From the cell containing the given text, extract its center point as [x, y] coordinate. 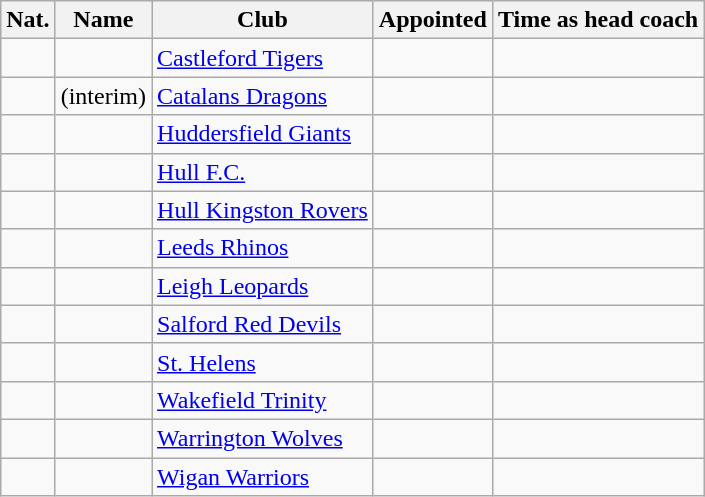
Leigh Leopards [263, 286]
Hull F.C. [263, 172]
Castleford Tigers [263, 58]
Nat. [28, 20]
Club [263, 20]
Warrington Wolves [263, 438]
Wakefield Trinity [263, 400]
(interim) [103, 96]
Catalans Dragons [263, 96]
Hull Kingston Rovers [263, 210]
Name [103, 20]
Time as head coach [598, 20]
St. Helens [263, 362]
Salford Red Devils [263, 324]
Wigan Warriors [263, 477]
Appointed [432, 20]
Huddersfield Giants [263, 134]
Leeds Rhinos [263, 248]
